Provide the [x, y] coordinate of the cell's center where the given text is located.  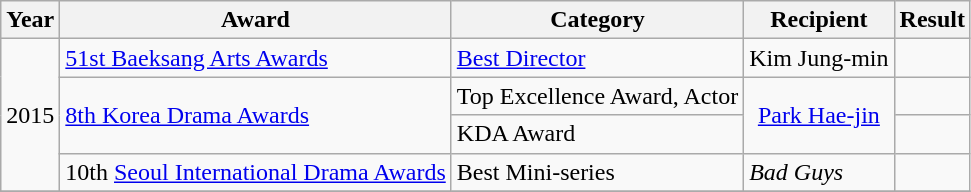
Result [932, 20]
Year [30, 20]
KDA Award [597, 134]
10th Seoul International Drama Awards [256, 172]
Best Mini-series [597, 172]
Bad Guys [819, 172]
Best Director [597, 58]
Top Excellence Award, Actor [597, 96]
Park Hae-jin [819, 115]
Recipient [819, 20]
8th Korea Drama Awards [256, 115]
Award [256, 20]
Kim Jung-min [819, 58]
2015 [30, 115]
Category [597, 20]
51st Baeksang Arts Awards [256, 58]
